From the cell containing the given text, extract its center point as [X, Y] coordinate. 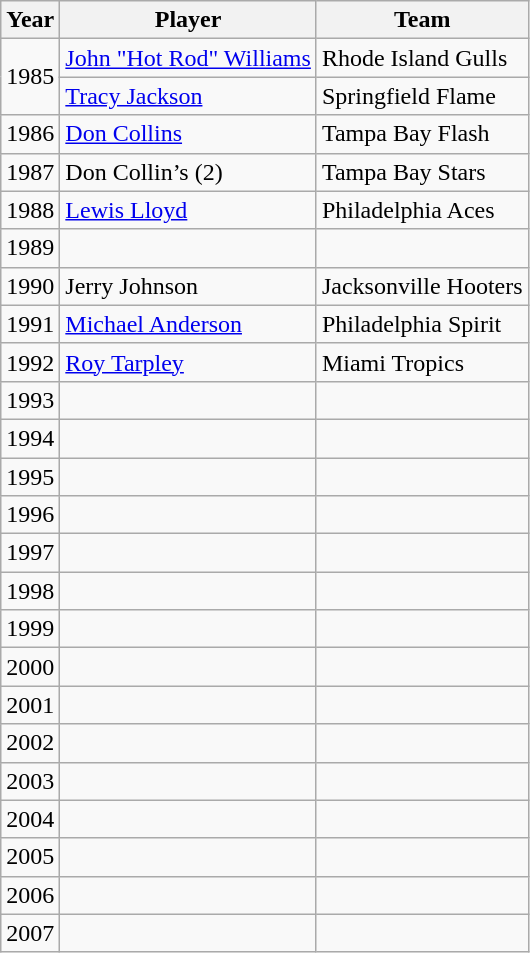
1990 [30, 286]
Tampa Bay Flash [422, 134]
1989 [30, 248]
Lewis Lloyd [188, 210]
1991 [30, 324]
Don Collins [188, 134]
Year [30, 20]
Team [422, 20]
Tampa Bay Stars [422, 172]
Miami Tropics [422, 362]
John "Hot Rod" Williams [188, 58]
Philadelphia Spirit [422, 324]
1996 [30, 515]
Player [188, 20]
1999 [30, 629]
Jerry Johnson [188, 286]
1995 [30, 477]
2001 [30, 705]
1988 [30, 210]
1997 [30, 553]
2000 [30, 667]
1985 [30, 77]
1987 [30, 172]
Springfield Flame [422, 96]
Roy Tarpley [188, 362]
2006 [30, 895]
Michael Anderson [188, 324]
Jacksonville Hooters [422, 286]
1998 [30, 591]
2004 [30, 819]
Tracy Jackson [188, 96]
2003 [30, 781]
1992 [30, 362]
2005 [30, 857]
2002 [30, 743]
Don Collin’s (2) [188, 172]
Philadelphia Aces [422, 210]
Rhode Island Gulls [422, 58]
2007 [30, 933]
1993 [30, 400]
1986 [30, 134]
1994 [30, 438]
